Determine the [X, Y] coordinate at the center of the cell enclosing the given text.  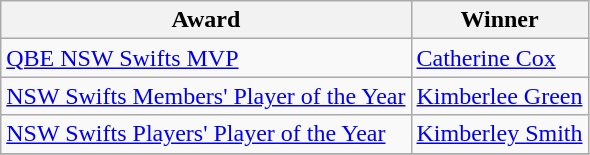
Catherine Cox [500, 58]
Award [206, 20]
NSW Swifts Players' Player of the Year [206, 134]
Kimberlee Green [500, 96]
Winner [500, 20]
NSW Swifts Members' Player of the Year [206, 96]
Kimberley Smith [500, 134]
QBE NSW Swifts MVP [206, 58]
